Capture the cell that displays the provided text and extract its (X, Y) central coordinate. 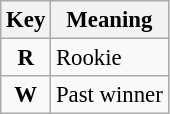
R (26, 58)
Past winner (110, 95)
Meaning (110, 20)
Rookie (110, 58)
W (26, 95)
Key (26, 20)
